Identify which cell holds the provided text, then report its (X, Y) central coordinate. 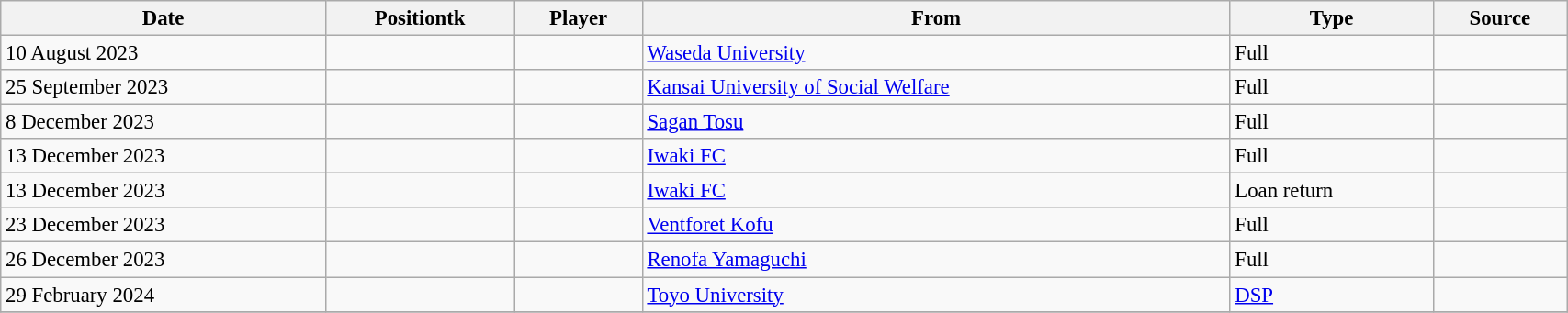
8 December 2023 (164, 122)
Source (1500, 18)
23 December 2023 (164, 225)
29 February 2024 (164, 295)
DSP (1332, 295)
Loan return (1332, 191)
Waseda University (936, 53)
25 September 2023 (164, 87)
Player (579, 18)
Renofa Yamaguchi (936, 260)
10 August 2023 (164, 53)
Kansai University of Social Welfare (936, 87)
From (936, 18)
Date (164, 18)
Sagan Tosu (936, 122)
Ventforet Kofu (936, 225)
Type (1332, 18)
Toyo University (936, 295)
26 December 2023 (164, 260)
Positiontk (420, 18)
